Pinpoint the cell where the given text exists, returning its (X, Y) midpoint coordinate. 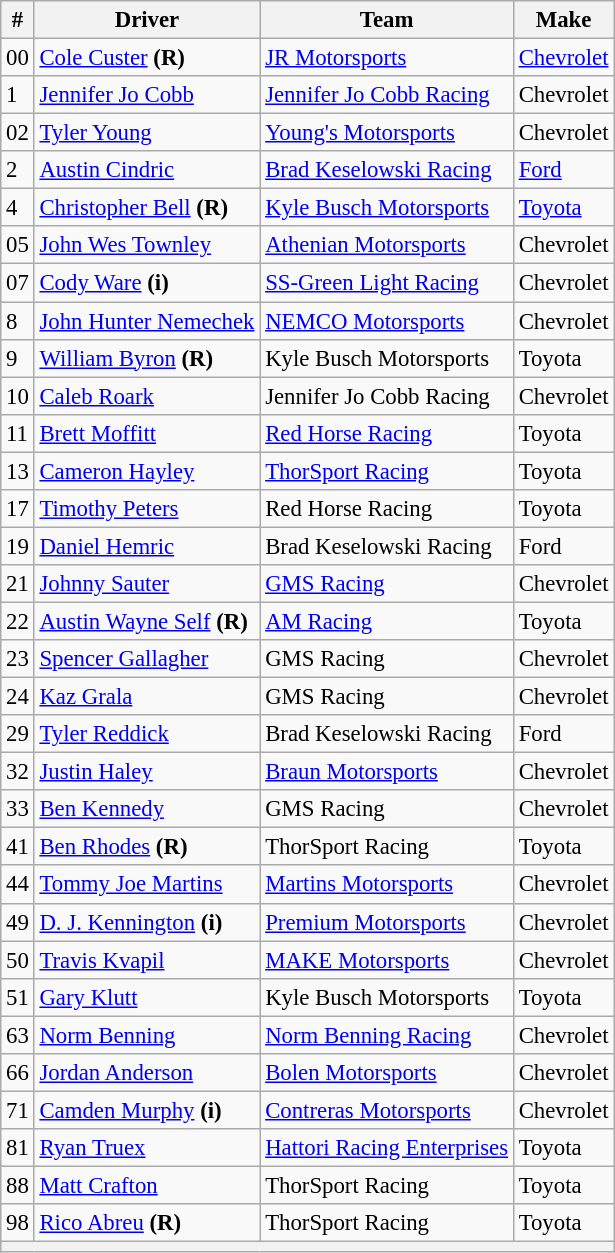
49 (18, 922)
Daniel Hemric (147, 546)
Johnny Sauter (147, 584)
Athenian Motorsports (387, 245)
# (18, 20)
Tyler Reddick (147, 734)
Ryan Truex (147, 1148)
Caleb Roark (147, 396)
Martins Motorsports (387, 885)
Ben Rhodes (R) (147, 847)
Ben Kennedy (147, 809)
71 (18, 1110)
21 (18, 584)
13 (18, 471)
51 (18, 997)
Matt Crafton (147, 1185)
Camden Murphy (i) (147, 1110)
Team (387, 20)
MAKE Motorsports (387, 960)
07 (18, 283)
Tyler Young (147, 133)
Austin Cindric (147, 170)
SS-Green Light Racing (387, 283)
Hattori Racing Enterprises (387, 1148)
2 (18, 170)
William Byron (R) (147, 358)
44 (18, 885)
19 (18, 546)
63 (18, 1035)
D. J. Kennington (i) (147, 922)
Premium Motorsports (387, 922)
10 (18, 396)
33 (18, 809)
Cody Ware (i) (147, 283)
JR Motorsports (387, 58)
Braun Motorsports (387, 772)
Kaz Grala (147, 697)
9 (18, 358)
Gary Klutt (147, 997)
41 (18, 847)
11 (18, 433)
29 (18, 734)
Cameron Hayley (147, 471)
88 (18, 1185)
Bolen Motorsports (387, 1073)
98 (18, 1223)
Austin Wayne Self (R) (147, 621)
Norm Benning Racing (387, 1035)
Cole Custer (R) (147, 58)
23 (18, 659)
Rico Abreu (R) (147, 1223)
32 (18, 772)
1 (18, 95)
02 (18, 133)
Young's Motorsports (387, 133)
81 (18, 1148)
Make (563, 20)
05 (18, 245)
Spencer Gallagher (147, 659)
22 (18, 621)
4 (18, 208)
66 (18, 1073)
Justin Haley (147, 772)
John Hunter Nemechek (147, 321)
24 (18, 697)
Brett Moffitt (147, 433)
Christopher Bell (R) (147, 208)
Driver (147, 20)
Norm Benning (147, 1035)
NEMCO Motorsports (387, 321)
AM Racing (387, 621)
Travis Kvapil (147, 960)
John Wes Townley (147, 245)
Contreras Motorsports (387, 1110)
Jennifer Jo Cobb (147, 95)
Timothy Peters (147, 509)
00 (18, 58)
17 (18, 509)
Tommy Joe Martins (147, 885)
Jordan Anderson (147, 1073)
8 (18, 321)
50 (18, 960)
